Return the (X, Y) coordinate for the center point of the cell that contains the specified text.  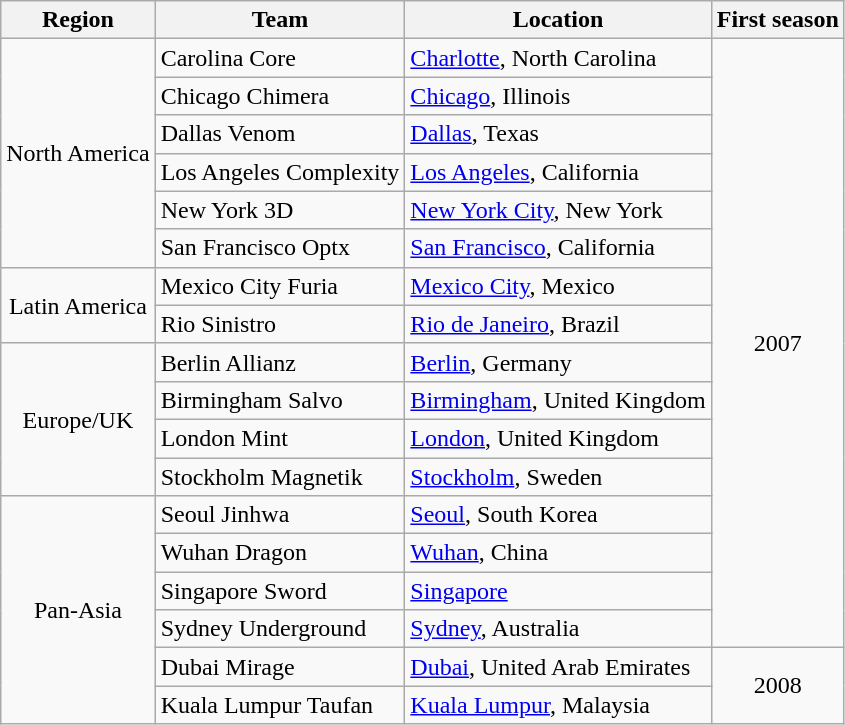
Kuala Lumpur Taufan (280, 705)
Stockholm Magnetik (280, 477)
Seoul, South Korea (558, 515)
Sydney Underground (280, 629)
Dubai, United Arab Emirates (558, 667)
Dubai Mirage (280, 667)
Singapore Sword (280, 591)
Dallas Venom (280, 134)
London Mint (280, 438)
Chicago, Illinois (558, 96)
New York 3D (280, 210)
Seoul Jinhwa (280, 515)
Stockholm, Sweden (558, 477)
San Francisco, California (558, 248)
Sydney, Australia (558, 629)
Dallas, Texas (558, 134)
San Francisco Optx (280, 248)
Rio de Janeiro, Brazil (558, 324)
Chicago Chimera (280, 96)
London, United Kingdom (558, 438)
Singapore (558, 591)
Los Angeles, California (558, 172)
Mexico City, Mexico (558, 286)
Birmingham, United Kingdom (558, 400)
Los Angeles Complexity (280, 172)
Europe/UK (78, 419)
Carolina Core (280, 58)
Berlin Allianz (280, 362)
Wuhan, China (558, 553)
Kuala Lumpur, Malaysia (558, 705)
New York City, New York (558, 210)
Wuhan Dragon (280, 553)
Team (280, 20)
North America (78, 153)
Mexico City Furia (280, 286)
Rio Sinistro (280, 324)
2007 (778, 344)
Pan-Asia (78, 610)
Location (558, 20)
Latin America (78, 305)
First season (778, 20)
Birmingham Salvo (280, 400)
Berlin, Germany (558, 362)
Charlotte, North Carolina (558, 58)
2008 (778, 686)
Region (78, 20)
